Locate the cell with the specified text and output its (x, y) center coordinate. 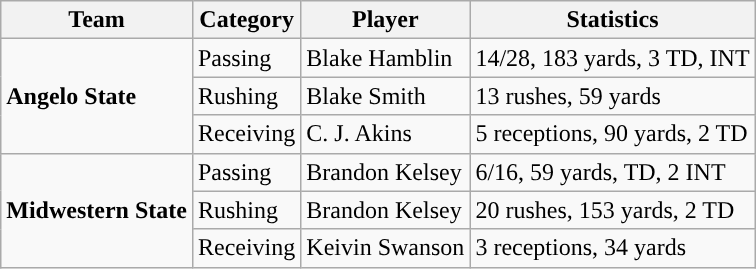
Statistics (612, 20)
20 rushes, 153 yards, 2 TD (612, 210)
Team (97, 20)
Keivin Swanson (386, 248)
Blake Hamblin (386, 58)
14/28, 183 yards, 3 TD, INT (612, 58)
Category (246, 20)
Angelo State (97, 96)
5 receptions, 90 yards, 2 TD (612, 134)
Blake Smith (386, 96)
Midwestern State (97, 210)
3 receptions, 34 yards (612, 248)
6/16, 59 yards, TD, 2 INT (612, 172)
C. J. Akins (386, 134)
Player (386, 20)
13 rushes, 59 yards (612, 96)
